From the cell containing the given text, extract its center point as [X, Y] coordinate. 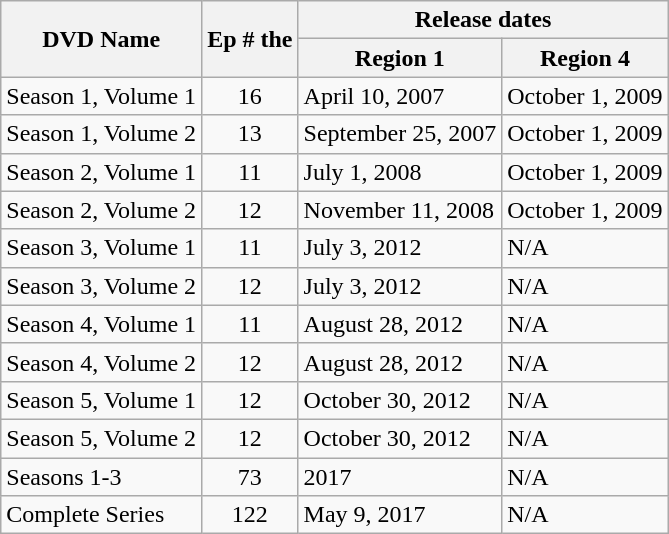
73 [250, 477]
September 25, 2007 [400, 134]
Release dates [483, 20]
Region 1 [400, 58]
2017 [400, 477]
May 9, 2017 [400, 515]
Season 2, Volume 2 [102, 210]
Seasons 1-3 [102, 477]
November 11, 2008 [400, 210]
Season 3, Volume 1 [102, 248]
Season 1, Volume 1 [102, 96]
Season 4, Volume 1 [102, 324]
April 10, 2007 [400, 96]
Season 5, Volume 2 [102, 438]
Region 4 [585, 58]
Complete Series [102, 515]
13 [250, 134]
July 1, 2008 [400, 172]
Ep # the [250, 39]
Season 5, Volume 1 [102, 400]
122 [250, 515]
Season 3, Volume 2 [102, 286]
Season 1, Volume 2 [102, 134]
Season 2, Volume 1 [102, 172]
DVD Name [102, 39]
Season 4, Volume 2 [102, 362]
16 [250, 96]
